Scan for the cell matching the given text and deliver its (x, y) coordinate at center. 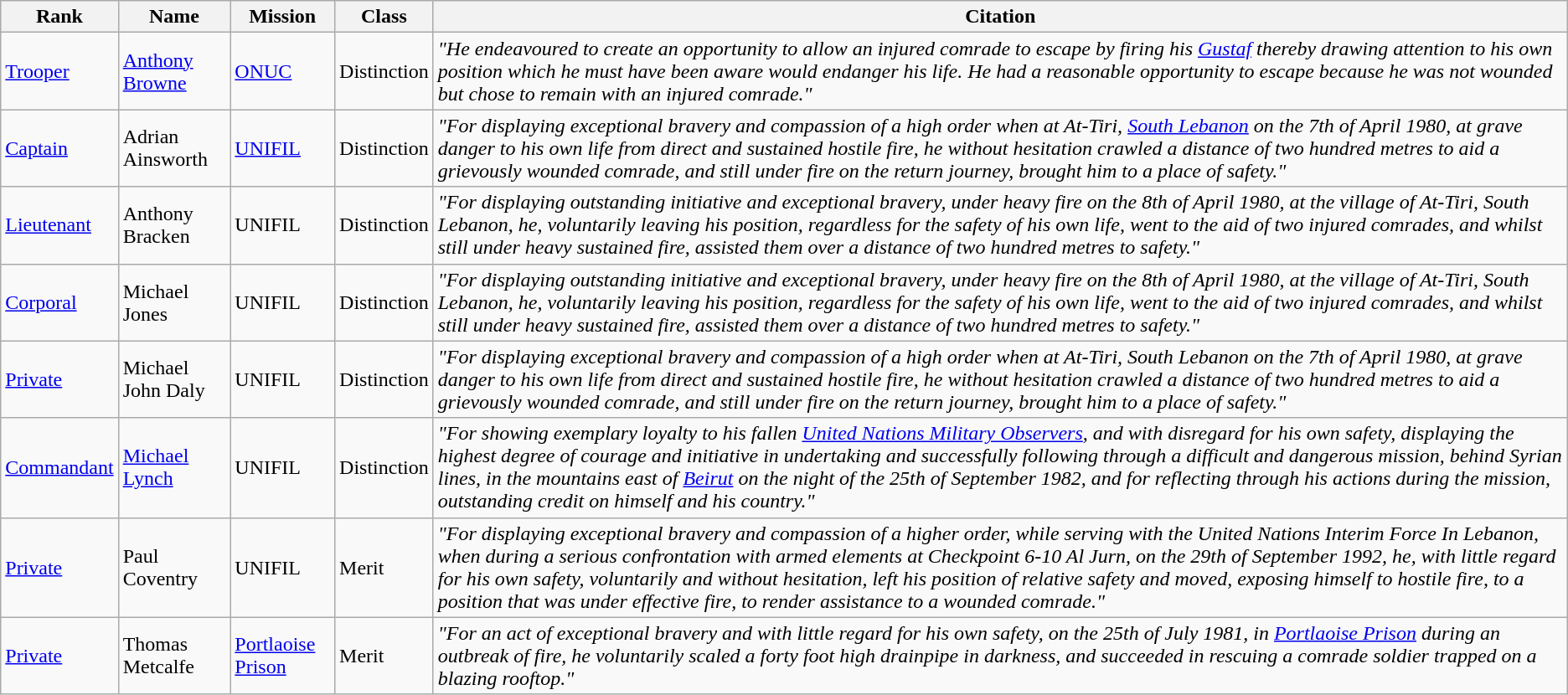
Thomas Metcalfe (174, 656)
Corporal (59, 302)
Anthony Bracken (174, 225)
Michael Jones (174, 302)
Name (174, 17)
Anthony Browne (174, 71)
Adrian Ainsworth (174, 148)
Commandant (59, 467)
Citation (1000, 17)
Class (384, 17)
Michael Lynch (174, 467)
Mission (283, 17)
Paul Coventry (174, 568)
ONUC (283, 71)
Michael John Daly (174, 379)
Portlaoise Prison (283, 656)
Trooper (59, 71)
Lieutenant (59, 225)
Captain (59, 148)
Rank (59, 17)
